Return the (X, Y) coordinate for the center point of the cell that contains the specified text.  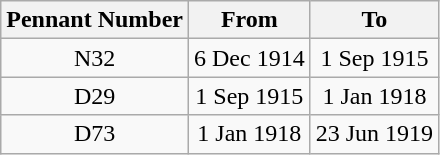
6 Dec 1914 (249, 58)
Pennant Number (95, 20)
To (374, 20)
N32 (95, 58)
From (249, 20)
23 Jun 1919 (374, 134)
D73 (95, 134)
D29 (95, 96)
